Find where the given text appears and provide that cell's center as (x, y) coordinate. 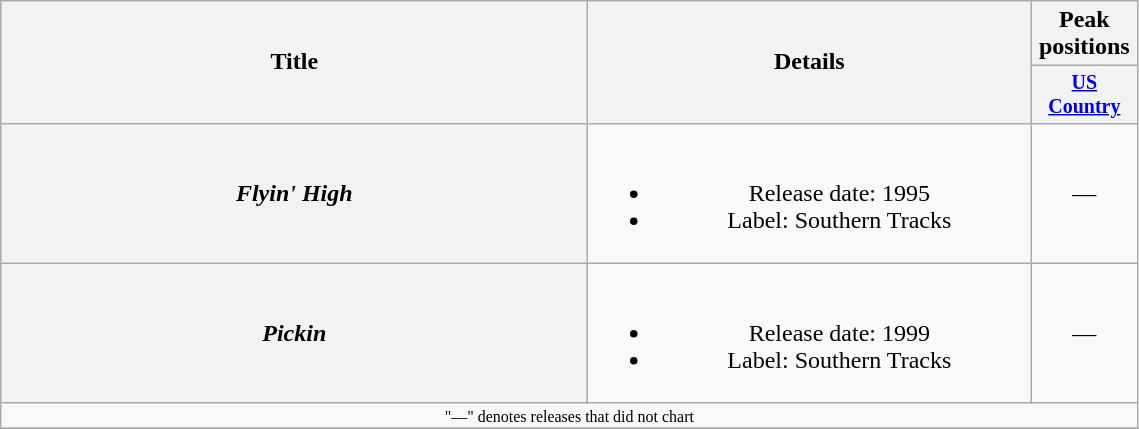
"—" denotes releases that did not chart (570, 415)
Title (294, 62)
Pickin (294, 333)
Details (810, 62)
US Country (1084, 94)
Release date: 1995Label: Southern Tracks (810, 193)
Peak positions (1084, 34)
Flyin' High (294, 193)
Release date: 1999Label: Southern Tracks (810, 333)
